Output the [X, Y] coordinate of the center of the cell containing the given text.  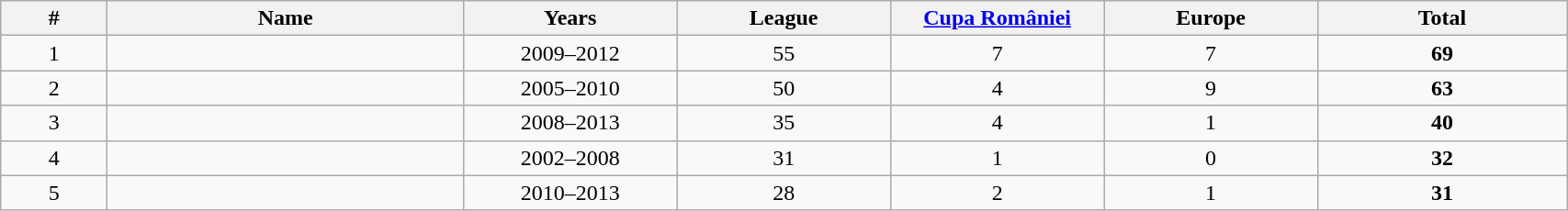
2010–2013 [570, 193]
35 [784, 123]
32 [1442, 158]
63 [1442, 88]
40 [1442, 123]
Total [1442, 18]
69 [1442, 53]
Name [285, 18]
5 [54, 193]
# [54, 18]
9 [1211, 88]
28 [784, 193]
Years [570, 18]
Cupa României [997, 18]
2008–2013 [570, 123]
2009–2012 [570, 53]
2005–2010 [570, 88]
Europe [1211, 18]
0 [1211, 158]
50 [784, 88]
League [784, 18]
3 [54, 123]
55 [784, 53]
2002–2008 [570, 158]
